Detect which cell encompasses the target text, then output its (X, Y) center coordinate. 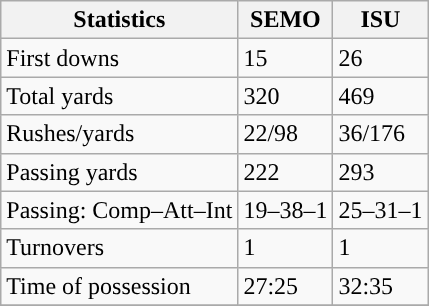
Total yards (120, 96)
320 (286, 96)
Passing yards (120, 172)
26 (380, 58)
469 (380, 96)
15 (286, 58)
32:35 (380, 286)
First downs (120, 58)
25–31–1 (380, 210)
36/176 (380, 134)
22/98 (286, 134)
27:25 (286, 286)
ISU (380, 20)
Statistics (120, 20)
Rushes/yards (120, 134)
19–38–1 (286, 210)
293 (380, 172)
Turnovers (120, 248)
Passing: Comp–Att–Int (120, 210)
SEMO (286, 20)
222 (286, 172)
Time of possession (120, 286)
